Find where the given text appears and provide that cell's center as (x, y) coordinate. 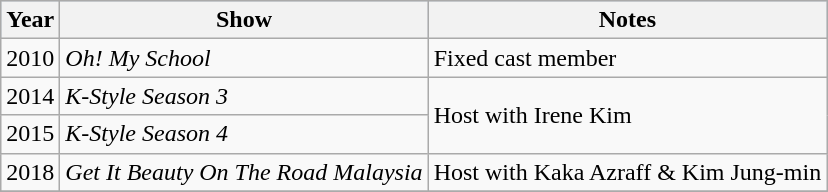
Oh! My School (244, 58)
Show (244, 20)
2015 (30, 134)
Notes (628, 20)
K-Style Season 4 (244, 134)
Host with Kaka Azraff & Kim Jung-min (628, 172)
2010 (30, 58)
2014 (30, 96)
Get It Beauty On The Road Malaysia (244, 172)
2018 (30, 172)
Fixed cast member (628, 58)
Host with Irene Kim (628, 115)
K-Style Season 3 (244, 96)
Year (30, 20)
